Pinpoint the cell where the given text exists, returning its (X, Y) midpoint coordinate. 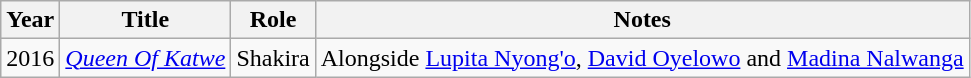
Shakira (273, 58)
Queen Of Katwe (146, 58)
Alongside Lupita Nyong'o, David Oyelowo and Madina Nalwanga (642, 58)
Role (273, 20)
Notes (642, 20)
Title (146, 20)
2016 (30, 58)
Year (30, 20)
